Locate the cell with the specified text and output its [x, y] center coordinate. 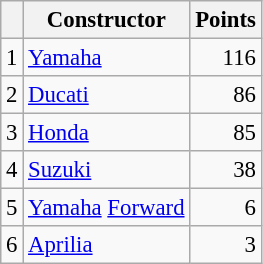
Suzuki [106, 170]
Constructor [106, 20]
Aprilia [106, 245]
5 [12, 208]
86 [226, 95]
85 [226, 133]
Ducati [106, 95]
2 [12, 95]
Yamaha Forward [106, 208]
Yamaha [106, 58]
38 [226, 170]
Honda [106, 133]
1 [12, 58]
Points [226, 20]
4 [12, 170]
116 [226, 58]
